Identify which cell holds the provided text, then report its (x, y) central coordinate. 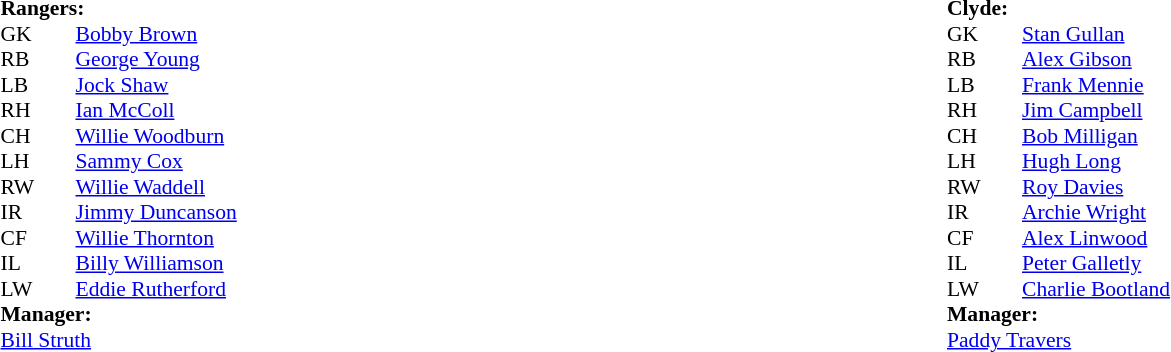
Jock Shaw (156, 85)
Willie Woodburn (156, 136)
Hugh Long (1096, 161)
Sammy Cox (156, 161)
Ian McColl (156, 111)
Alex Linwood (1096, 238)
Roy Davies (1096, 187)
Jimmy Duncanson (156, 213)
George Young (156, 59)
Charlie Bootland (1096, 289)
Willie Waddell (156, 187)
Eddie Rutherford (156, 289)
Bobby Brown (156, 34)
Alex Gibson (1096, 59)
Archie Wright (1096, 213)
Willie Thornton (156, 238)
Peter Galletly (1096, 263)
Frank Mennie (1096, 85)
Bob Milligan (1096, 136)
Jim Campbell (1096, 111)
Billy Williamson (156, 263)
Stan Gullan (1096, 34)
